Return (X, Y) of the center of cell containing provided text 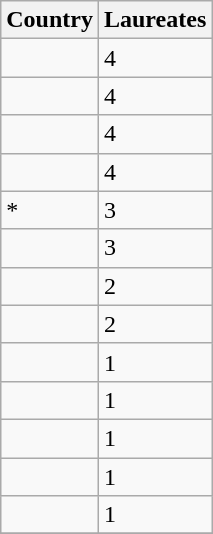
Laureates (154, 20)
Country (50, 20)
* (50, 210)
